Scan for the cell matching the given text and deliver its [x, y] coordinate at center. 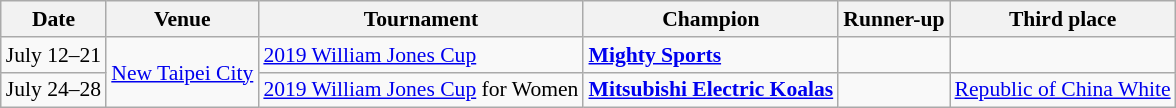
Mitsubishi Electric Koalas [710, 90]
Tournament [420, 19]
Mighty Sports [710, 55]
July 12–21 [54, 55]
Runner-up [894, 19]
Republic of China White [1063, 90]
2019 William Jones Cup [420, 55]
Venue [182, 19]
Champion [710, 19]
2019 William Jones Cup for Women [420, 90]
New Taipei City [182, 72]
Date [54, 19]
Third place [1063, 19]
July 24–28 [54, 90]
